Locate the cell with the specified text and output its (x, y) center coordinate. 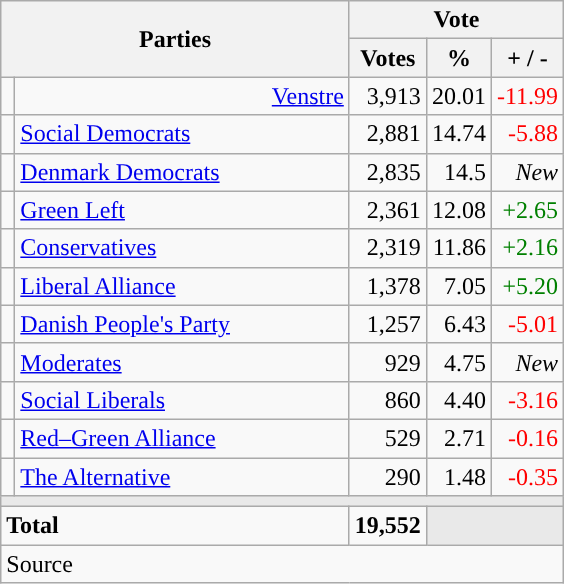
11.86 (458, 248)
290 (388, 477)
Venstre (182, 96)
+5.20 (527, 286)
20.01 (458, 96)
860 (388, 400)
1.48 (458, 477)
Social Democrats (182, 134)
-5.01 (527, 324)
The Alternative (182, 477)
Red–Green Alliance (182, 438)
4.75 (458, 362)
14.5 (458, 172)
+2.16 (527, 248)
+ / - (527, 58)
12.08 (458, 210)
-0.35 (527, 477)
Liberal Alliance (182, 286)
2,361 (388, 210)
529 (388, 438)
Parties (176, 39)
14.74 (458, 134)
3,913 (388, 96)
-0.16 (527, 438)
6.43 (458, 324)
-11.99 (527, 96)
Social Liberals (182, 400)
Total (176, 526)
929 (388, 362)
Denmark Democrats (182, 172)
Danish People's Party (182, 324)
2,835 (388, 172)
Green Left (182, 210)
1,257 (388, 324)
2.71 (458, 438)
% (458, 58)
+2.65 (527, 210)
Conservatives (182, 248)
Moderates (182, 362)
-5.88 (527, 134)
19,552 (388, 526)
1,378 (388, 286)
Vote (456, 20)
-3.16 (527, 400)
2,881 (388, 134)
Source (282, 564)
Votes (388, 58)
4.40 (458, 400)
7.05 (458, 286)
2,319 (388, 248)
